Detect which cell encompasses the target text, then output its [x, y] center coordinate. 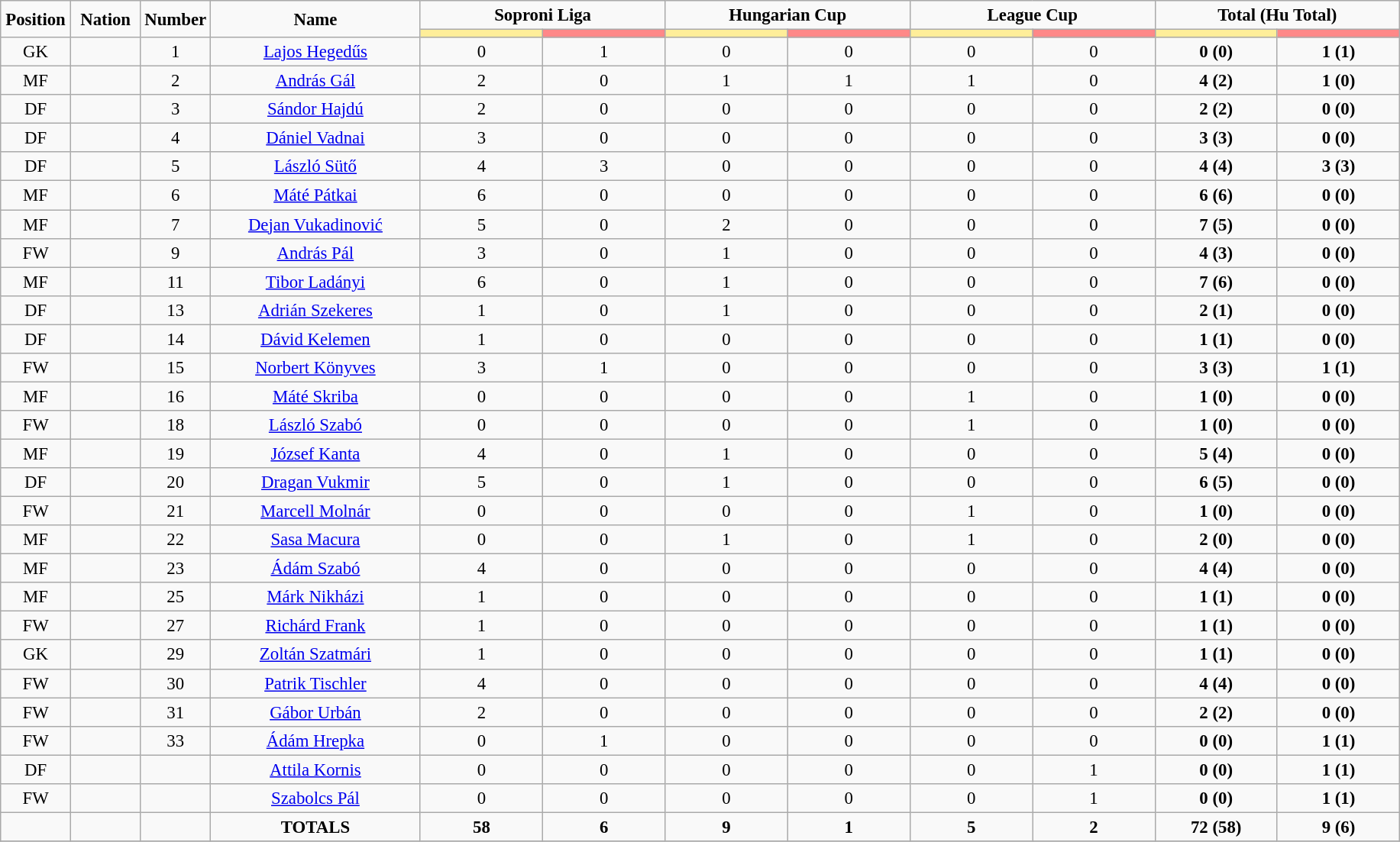
Dejan Vukadinović [316, 224]
4 (2) [1216, 81]
22 [176, 540]
Dániel Vadnai [316, 138]
Hungarian Cup [788, 15]
30 [176, 683]
Dávid Kelemen [316, 339]
Nation [105, 19]
Total (Hu Total) [1277, 15]
Ádám Szabó [316, 569]
Máté Pátkai [316, 195]
7 (5) [1216, 224]
31 [176, 712]
Máté Skriba [316, 396]
József Kanta [316, 453]
18 [176, 425]
Szabolcs Pál [316, 798]
33 [176, 740]
15 [176, 368]
7 (6) [1216, 282]
58 [481, 827]
13 [176, 310]
4 (3) [1216, 253]
7 [176, 224]
Sándor Hajdú [316, 109]
Number [176, 19]
Ádám Hrepka [316, 740]
Gábor Urbán [316, 712]
2 (0) [1216, 540]
András Pál [316, 253]
League Cup [1033, 15]
23 [176, 569]
2 (1) [1216, 310]
6 (5) [1216, 482]
Norbert Könyves [316, 368]
Richárd Frank [316, 626]
16 [176, 396]
Attila Kornis [316, 769]
Adrián Szekeres [316, 310]
Márk Nikházi [316, 597]
72 (58) [1216, 827]
9 (6) [1338, 827]
Name [316, 19]
6 (6) [1216, 195]
Zoltán Szatmári [316, 655]
László Szabó [316, 425]
Dragan Vukmir [316, 482]
20 [176, 482]
Patrik Tischler [316, 683]
Marcell Molnár [316, 511]
András Gál [316, 81]
TOTALS [316, 827]
27 [176, 626]
25 [176, 597]
19 [176, 453]
Position [36, 19]
11 [176, 282]
Soproni Liga [542, 15]
László Sütő [316, 167]
Lajos Hegedűs [316, 52]
Tibor Ladányi [316, 282]
5 (4) [1216, 453]
Sasa Macura [316, 540]
29 [176, 655]
21 [176, 511]
14 [176, 339]
